Output the (x, y) coordinate of the center of the cell containing the given text.  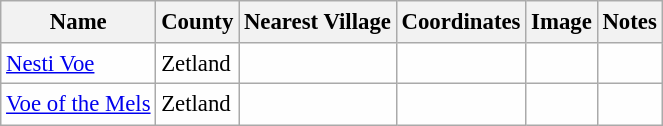
County (198, 22)
Coordinates (461, 22)
Image (562, 22)
Nearest Village (318, 22)
Nesti Voe (78, 62)
Notes (630, 22)
Name (78, 22)
Voe of the Mels (78, 104)
